Find where the given text appears and provide that cell's center as [x, y] coordinate. 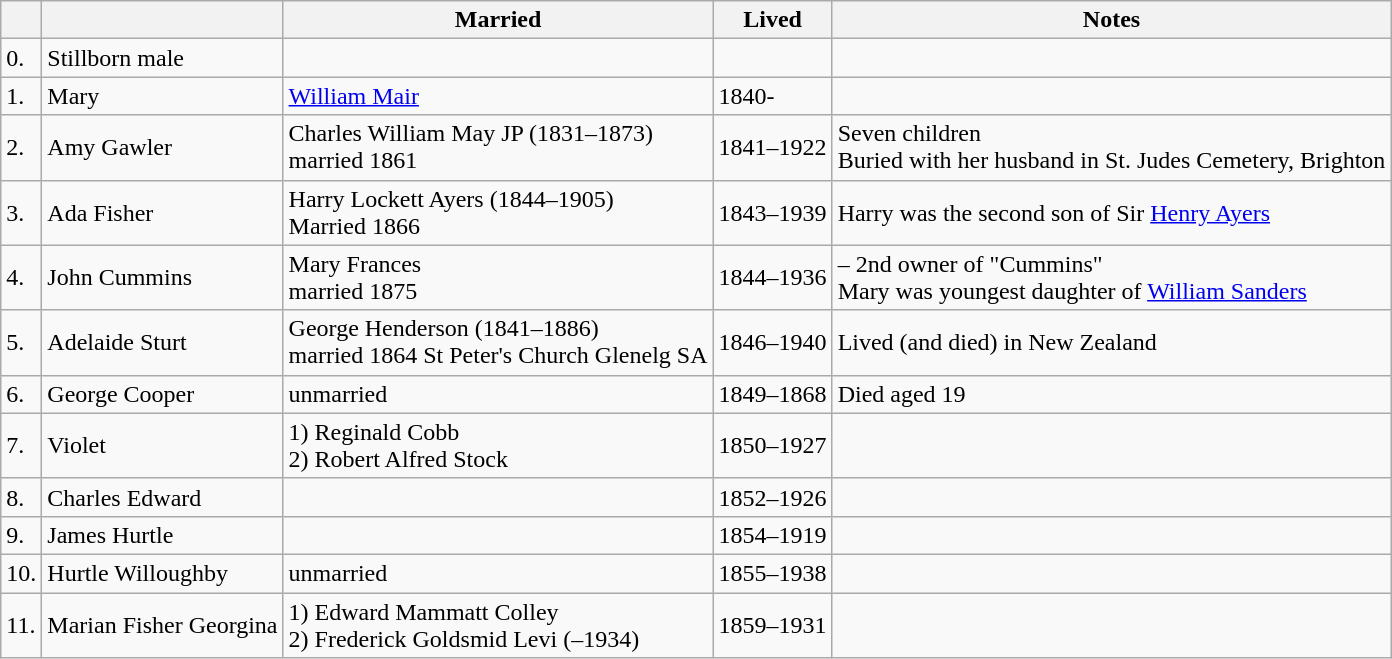
Amy Gawler [162, 148]
1850–1927 [772, 446]
Mary Frances married 1875 [498, 278]
Harry was the second son of Sir Henry Ayers [1112, 212]
George Henderson (1841–1886)married 1864 St Peter's Church Glenelg SA [498, 342]
Ada Fisher [162, 212]
Violet [162, 446]
7. [22, 446]
1840- [772, 96]
3. [22, 212]
John Cummins [162, 278]
1. [22, 96]
1855–1938 [772, 573]
Hurtle Willoughby [162, 573]
1844–1936 [772, 278]
William Mair [498, 96]
1849–1868 [772, 394]
Marian Fisher Georgina [162, 624]
2. [22, 148]
Lived (and died) in New Zealand [1112, 342]
6. [22, 394]
1852–1926 [772, 497]
Harry Lockett Ayers (1844–1905)Married 1866 [498, 212]
– 2nd owner of "Cummins"Mary was youngest daughter of William Sanders [1112, 278]
1846–1940 [772, 342]
Adelaide Sturt [162, 342]
James Hurtle [162, 535]
4. [22, 278]
5. [22, 342]
10. [22, 573]
8. [22, 497]
Charles William May JP (1831–1873)married 1861 [498, 148]
Charles Edward [162, 497]
George Cooper [162, 394]
Married [498, 20]
Died aged 19 [1112, 394]
Stillborn male [162, 58]
1854–1919 [772, 535]
0. [22, 58]
1) Edward Mammatt Colley2) Frederick Goldsmid Levi (–1934) [498, 624]
1859–1931 [772, 624]
1841–1922 [772, 148]
9. [22, 535]
1843–1939 [772, 212]
Notes [1112, 20]
1) Reginald Cobb2) Robert Alfred Stock [498, 446]
11. [22, 624]
Mary [162, 96]
Lived [772, 20]
Seven childrenBuried with her husband in St. Judes Cemetery, Brighton [1112, 148]
